Pinpoint the cell where the given text exists, returning its (X, Y) midpoint coordinate. 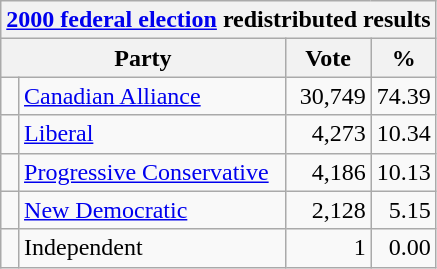
10.13 (404, 172)
Progressive Conservative (152, 172)
Liberal (152, 134)
4,186 (328, 172)
Independent (152, 248)
30,749 (328, 96)
1 (328, 248)
2000 federal election redistributed results (218, 20)
New Democratic (152, 210)
Vote (328, 58)
4,273 (328, 134)
% (404, 58)
Party (143, 58)
74.39 (404, 96)
2,128 (328, 210)
0.00 (404, 248)
5.15 (404, 210)
10.34 (404, 134)
Canadian Alliance (152, 96)
